Capture the cell that displays the provided text and extract its (x, y) central coordinate. 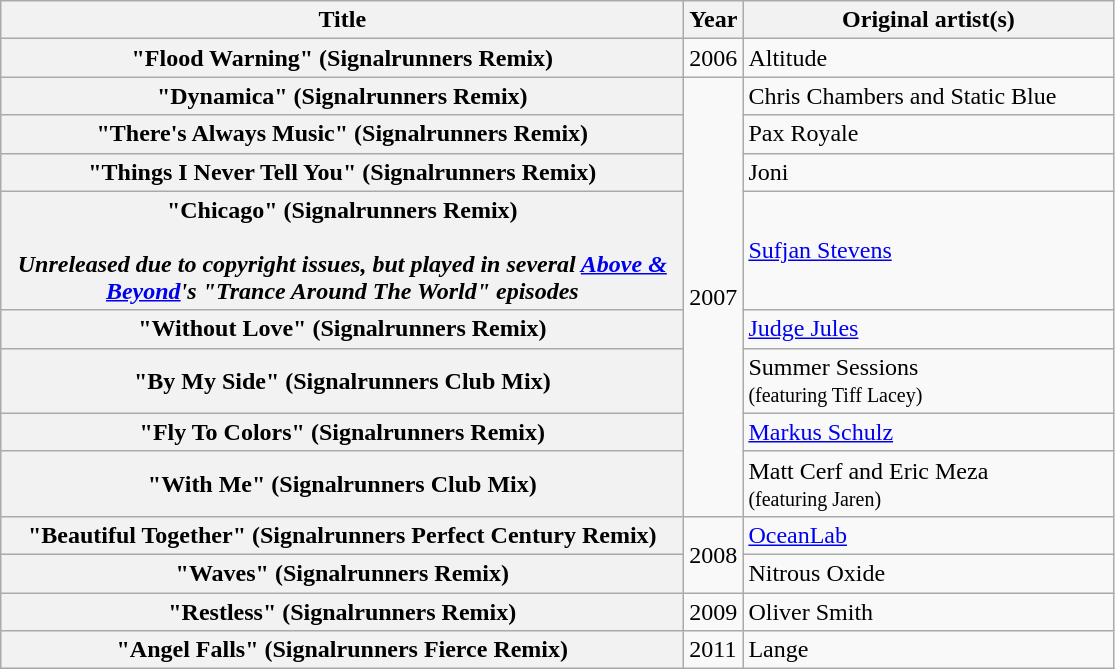
"Waves" (Signalrunners Remix) (342, 573)
Oliver Smith (928, 611)
2009 (714, 611)
Summer Sessions (featuring Tiff Lacey) (928, 380)
2008 (714, 554)
2007 (714, 297)
OceanLab (928, 535)
Original artist(s) (928, 20)
Judge Jules (928, 329)
Chris Chambers and Static Blue (928, 96)
"Restless" (Signalrunners Remix) (342, 611)
Lange (928, 650)
"Dynamica" (Signalrunners Remix) (342, 96)
"With Me" (Signalrunners Club Mix) (342, 484)
"Beautiful Together" (Signalrunners Perfect Century Remix) (342, 535)
Title (342, 20)
"Without Love" (Signalrunners Remix) (342, 329)
2011 (714, 650)
"Chicago" (Signalrunners Remix)Unreleased due to copyright issues, but played in several Above & Beyond's "Trance Around The World" episodes (342, 250)
Joni (928, 172)
Markus Schulz (928, 432)
Matt Cerf and Eric Meza (featuring Jaren) (928, 484)
"There's Always Music" (Signalrunners Remix) (342, 134)
Nitrous Oxide (928, 573)
2006 (714, 58)
Altitude (928, 58)
Pax Royale (928, 134)
"By My Side" (Signalrunners Club Mix) (342, 380)
Year (714, 20)
"Things I Never Tell You" (Signalrunners Remix) (342, 172)
"Fly To Colors" (Signalrunners Remix) (342, 432)
"Flood Warning" (Signalrunners Remix) (342, 58)
"Angel Falls" (Signalrunners Fierce Remix) (342, 650)
Sufjan Stevens (928, 250)
